For the text-containing cell, return its midpoint in [x, y] coordinate format. 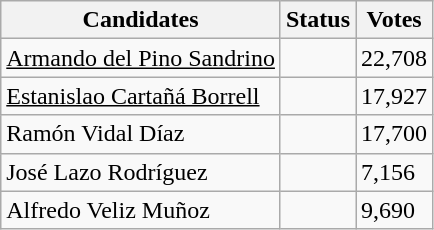
Ramón Vidal Díaz [141, 134]
Alfredo Veliz Muñoz [141, 210]
17,927 [394, 96]
7,156 [394, 172]
9,690 [394, 210]
José Lazo Rodríguez [141, 172]
Armando del Pino Sandrino [141, 58]
17,700 [394, 134]
Candidates [141, 20]
Estanislao Cartañá Borrell [141, 96]
Votes [394, 20]
Status [318, 20]
22,708 [394, 58]
